Output the (x, y) coordinate of the center of the cell containing the given text.  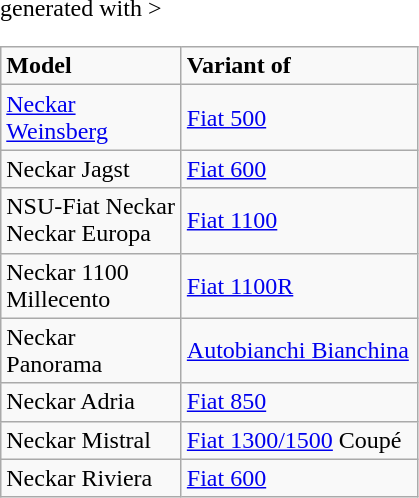
Fiat 1100 (299, 220)
Fiat 850 (299, 402)
Neckar Panorama (92, 350)
Neckar Jagst (92, 169)
Neckar Riviera (92, 478)
Neckar Weinsberg (92, 118)
Fiat 500 (299, 118)
Neckar Mistral (92, 440)
Neckar 1100 Millecento (92, 286)
Autobianchi Bianchina (299, 350)
Model (92, 66)
NSU-Fiat NeckarNeckar Europa (92, 220)
Variant of (299, 66)
Fiat 1300/1500 Coupé (299, 440)
Neckar Adria (92, 402)
Fiat 1100R (299, 286)
